Locate the cell with the specified text and output its [X, Y] center coordinate. 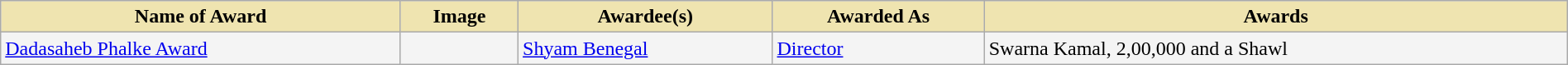
Director [878, 48]
Name of Award [201, 17]
Awarded As [878, 17]
Image [459, 17]
Shyam Benegal [645, 48]
Awardee(s) [645, 17]
Swarna Kamal, 2,00,000 and a Shawl [1275, 48]
Dadasaheb Phalke Award [201, 48]
Awards [1275, 17]
